Scan for the cell matching the given text and deliver its [x, y] coordinate at center. 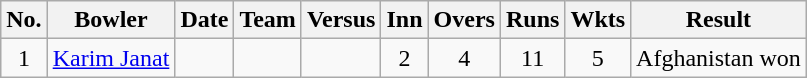
Team [268, 20]
Afghanistan won [719, 58]
Versus [341, 20]
Overs [464, 20]
4 [464, 58]
Bowler [111, 20]
2 [404, 58]
Wkts [598, 20]
1 [24, 58]
Date [204, 20]
Result [719, 20]
No. [24, 20]
Inn [404, 20]
11 [532, 58]
Runs [532, 20]
Karim Janat [111, 58]
5 [598, 58]
